Determine the (x, y) coordinate at the center of the cell enclosing the given text.  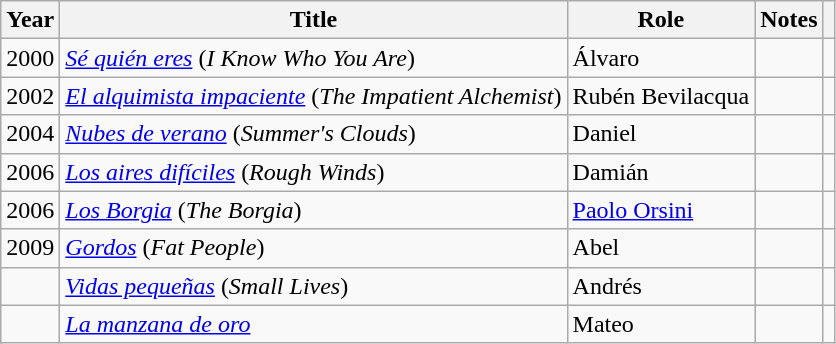
Rubén Bevilacqua (661, 96)
Mateo (661, 324)
2000 (30, 58)
Álvaro (661, 58)
Title (314, 20)
Year (30, 20)
Vidas pequeñas (Small Lives) (314, 286)
Los Borgia (The Borgia) (314, 210)
2009 (30, 248)
La manzana de oro (314, 324)
Sé quién eres (I Know Who You Are) (314, 58)
El alquimista impaciente (The Impatient Alchemist) (314, 96)
Daniel (661, 134)
Nubes de verano (Summer's Clouds) (314, 134)
Role (661, 20)
Los aires difíciles (Rough Winds) (314, 172)
2004 (30, 134)
2002 (30, 96)
Notes (789, 20)
Paolo Orsini (661, 210)
Damián (661, 172)
Andrés (661, 286)
Abel (661, 248)
Gordos (Fat People) (314, 248)
